Extract the (X, Y) coordinate from the center of the cell holding the provided text.  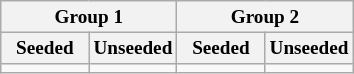
Group 1 (89, 17)
Group 2 (265, 17)
